Determine the (x, y) coordinate at the center of the cell enclosing the given text.  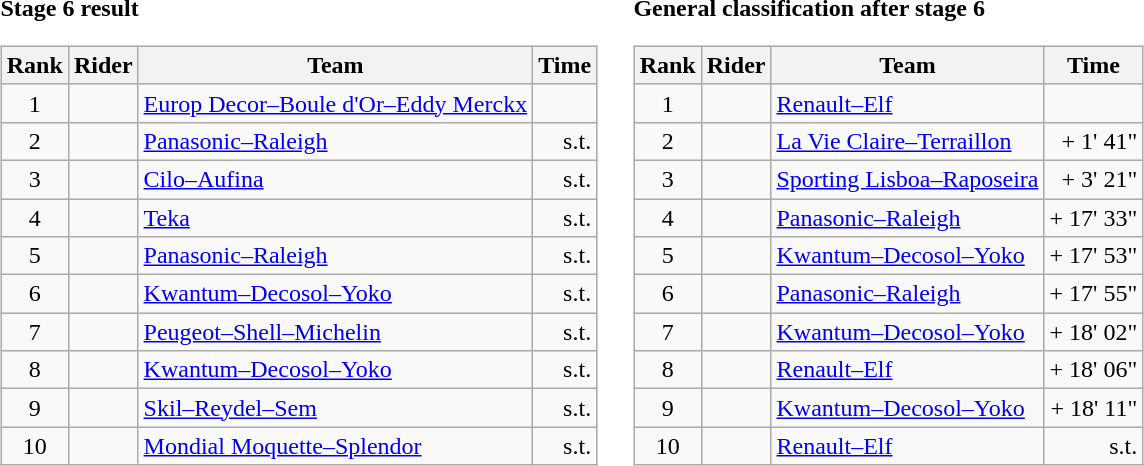
Europ Decor–Boule d'Or–Eddy Merckx (336, 103)
+ 1' 41" (1094, 141)
+ 17' 53" (1094, 256)
+ 17' 55" (1094, 294)
Teka (336, 217)
+ 3' 21" (1094, 179)
+ 17' 33" (1094, 217)
+ 18' 02" (1094, 332)
Skil–Reydel–Sem (336, 408)
Sporting Lisboa–Raposeira (908, 179)
La Vie Claire–Terraillon (908, 141)
+ 18' 11" (1094, 408)
Mondial Moquette–Splendor (336, 446)
+ 18' 06" (1094, 370)
Peugeot–Shell–Michelin (336, 332)
Cilo–Aufina (336, 179)
